For the text-containing cell, return its midpoint in (x, y) coordinate format. 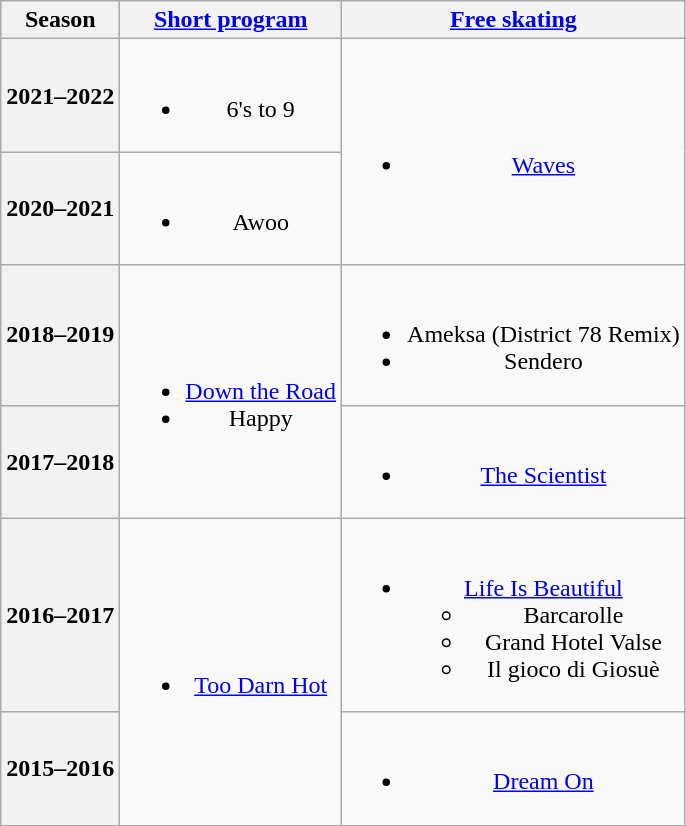
2021–2022 (60, 96)
2017–2018 (60, 462)
Ameksa (District 78 Remix) Sendero (514, 335)
2016–2017 (60, 615)
Dream On (514, 768)
Life Is Beautiful BarcarolleGrand Hotel ValseIl gioco di Giosuè (514, 615)
6's to 9 (231, 96)
Waves (514, 152)
2015–2016 (60, 768)
The Scientist (514, 462)
Down the Road Happy (231, 392)
Awoo (231, 208)
Free skating (514, 20)
2018–2019 (60, 335)
Season (60, 20)
Too Darn Hot (231, 672)
Short program (231, 20)
2020–2021 (60, 208)
